Provide the [x, y] coordinate of the cell's center where the given text is located.  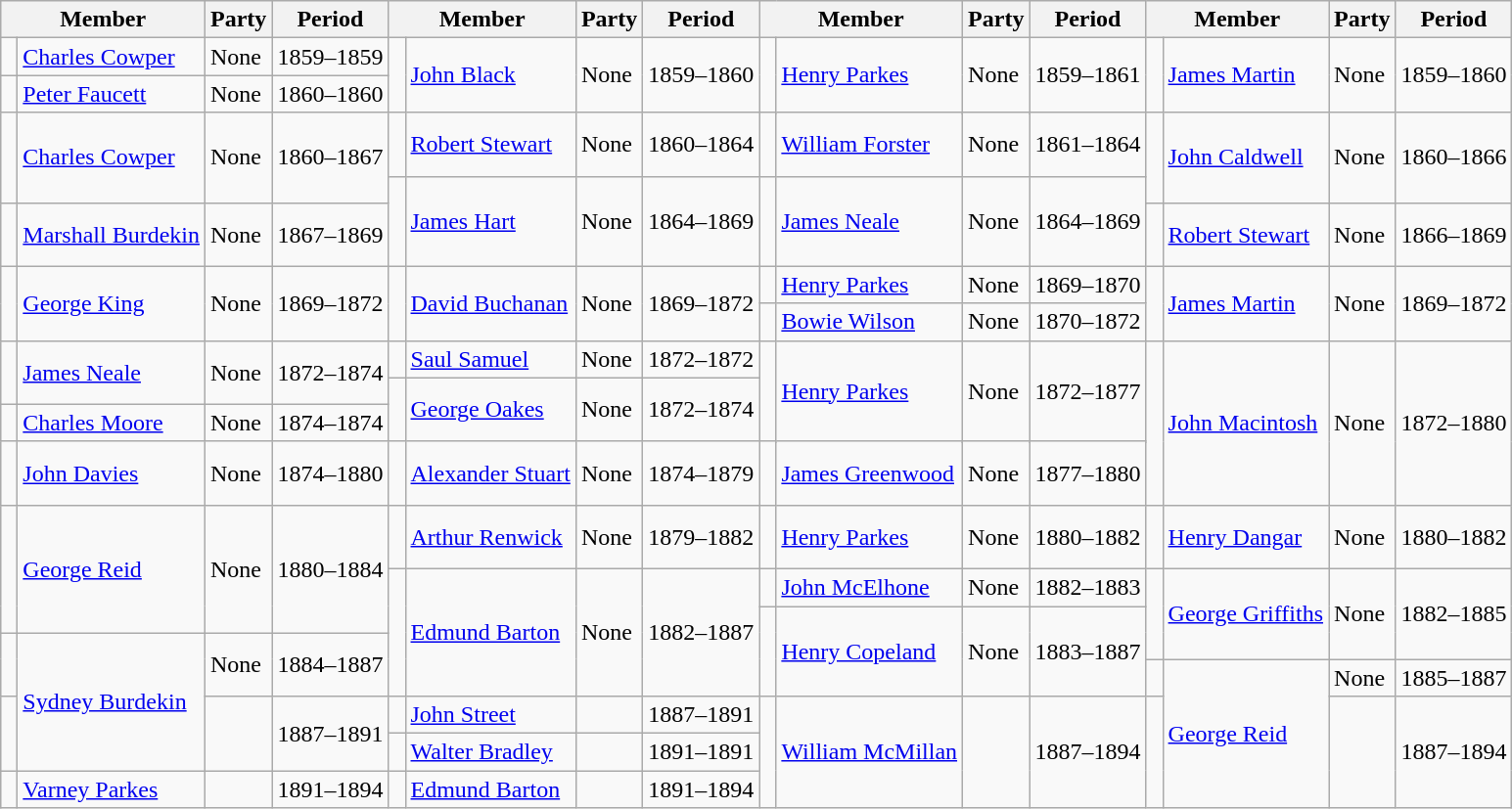
Walter Bradley [490, 752]
John Black [490, 75]
1859–1859 [331, 57]
John Caldwell [1245, 157]
1859–1861 [1088, 75]
1884–1887 [331, 663]
John Davies [112, 473]
1872–1872 [701, 359]
John Macintosh [1245, 423]
1861–1864 [1088, 145]
George Griffiths [1245, 613]
Saul Samuel [490, 359]
Henry Copeland [869, 652]
1872–1877 [1088, 391]
Alexander Stuart [490, 473]
1879–1882 [701, 536]
William McMillan [869, 752]
1860–1864 [701, 145]
Varney Parkes [112, 789]
1860–1860 [331, 94]
William Forster [869, 145]
1870–1872 [1088, 322]
1880–1884 [331, 568]
1874–1879 [701, 473]
James Greenwood [869, 473]
1867–1869 [331, 235]
George Oakes [490, 409]
1872–1880 [1454, 423]
1874–1880 [331, 473]
1869–1870 [1088, 285]
John McElhone [869, 587]
John Street [490, 715]
1860–1867 [331, 157]
1891–1891 [701, 752]
Bowie Wilson [869, 322]
Peter Faucett [112, 94]
David Buchanan [490, 303]
1885–1887 [1454, 678]
1874–1874 [331, 423]
1882–1885 [1454, 613]
Sydney Burdekin [112, 700]
1882–1887 [701, 632]
Arthur Renwick [490, 536]
James Hart [490, 221]
Charles Moore [112, 423]
George King [112, 303]
1882–1883 [1088, 587]
Marshall Burdekin [112, 235]
1860–1866 [1454, 157]
1866–1869 [1454, 235]
Henry Dangar [1245, 536]
1877–1880 [1088, 473]
1883–1887 [1088, 652]
